Identify which cell holds the provided text, then report its [X, Y] central coordinate. 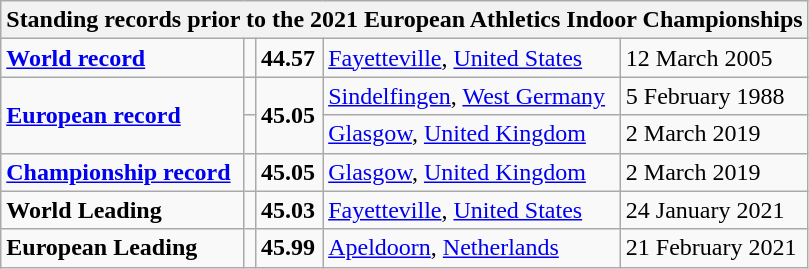
European Leading [122, 248]
Championship record [122, 172]
Sindelfingen, West Germany [472, 96]
44.57 [288, 58]
12 March 2005 [714, 58]
Apeldoorn, Netherlands [472, 248]
21 February 2021 [714, 248]
45.03 [288, 210]
World Leading [122, 210]
Standing records prior to the 2021 European Athletics Indoor Championships [404, 20]
24 January 2021 [714, 210]
5 February 1988 [714, 96]
European record [122, 115]
45.99 [288, 248]
World record [122, 58]
